Return the [X, Y] coordinate for the center point of the cell that contains the specified text.  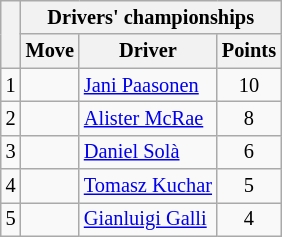
Move [50, 51]
10 [249, 85]
Tomasz Kuchar [148, 186]
Drivers' championships [151, 17]
Jani Paasonen [148, 85]
Alister McRae [148, 118]
6 [249, 152]
Points [249, 51]
2 [11, 118]
3 [11, 152]
Driver [148, 51]
1 [11, 85]
Daniel Solà [148, 152]
8 [249, 118]
Gianluigi Galli [148, 219]
